Identify which cell holds the provided text, then report its (x, y) central coordinate. 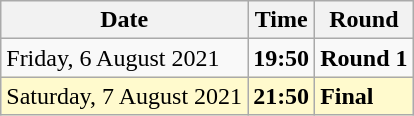
Round 1 (364, 58)
Date (124, 20)
Time (282, 20)
19:50 (282, 58)
Final (364, 96)
21:50 (282, 96)
Friday, 6 August 2021 (124, 58)
Round (364, 20)
Saturday, 7 August 2021 (124, 96)
